For the text-containing cell, return its midpoint in [x, y] coordinate format. 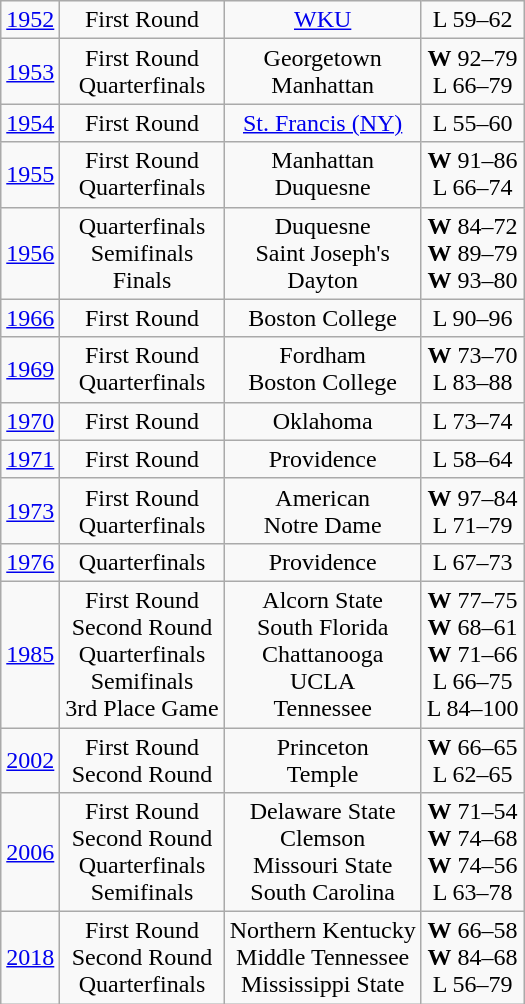
1954 [30, 123]
2002 [30, 760]
1952 [30, 20]
1953 [30, 72]
W 66–58W 84–68L 56–79 [472, 958]
1956 [30, 253]
1985 [30, 654]
1955 [30, 174]
DuquesneSaint Joseph'sDayton [322, 253]
L 59–62 [472, 20]
W 77–75W 68–61W 71–66L 66–75L 84–100 [472, 654]
Alcorn StateSouth FloridaChattanoogaUCLATennessee [322, 654]
W 84–72W 89–79W 93–80 [472, 253]
FordhamBoston College [322, 370]
First RoundSecond RoundQuarterfinals [142, 958]
1966 [30, 318]
L 58–64 [472, 459]
L 73–74 [472, 421]
W 91–86L 66–74 [472, 174]
AmericanNotre Dame [322, 510]
2018 [30, 958]
W 73–70L 83–88 [472, 370]
1970 [30, 421]
2006 [30, 852]
Oklahoma [322, 421]
W 66–65L 62–65 [472, 760]
1976 [30, 562]
1969 [30, 370]
Quarterfinals [142, 562]
WKU [322, 20]
First RoundSecond RoundQuarterfinalsSemifinals3rd Place Game [142, 654]
W 71–54W 74–68W 74–56L 63–78 [472, 852]
First RoundSecond RoundQuarterfinalsSemifinals [142, 852]
Northern KentuckyMiddle TennesseeMississippi State [322, 958]
ManhattanDuquesne [322, 174]
W 92–79L 66–79 [472, 72]
Boston College [322, 318]
L 67–73 [472, 562]
PrincetonTemple [322, 760]
St. Francis (NY) [322, 123]
1971 [30, 459]
L 55–60 [472, 123]
1973 [30, 510]
First RoundSecond Round [142, 760]
QuarterfinalsSemifinalsFinals [142, 253]
W 97–84L 71–79 [472, 510]
L 90–96 [472, 318]
GeorgetownManhattan [322, 72]
Delaware StateClemsonMissouri StateSouth Carolina [322, 852]
